Identify which cell holds the provided text, then report its (X, Y) central coordinate. 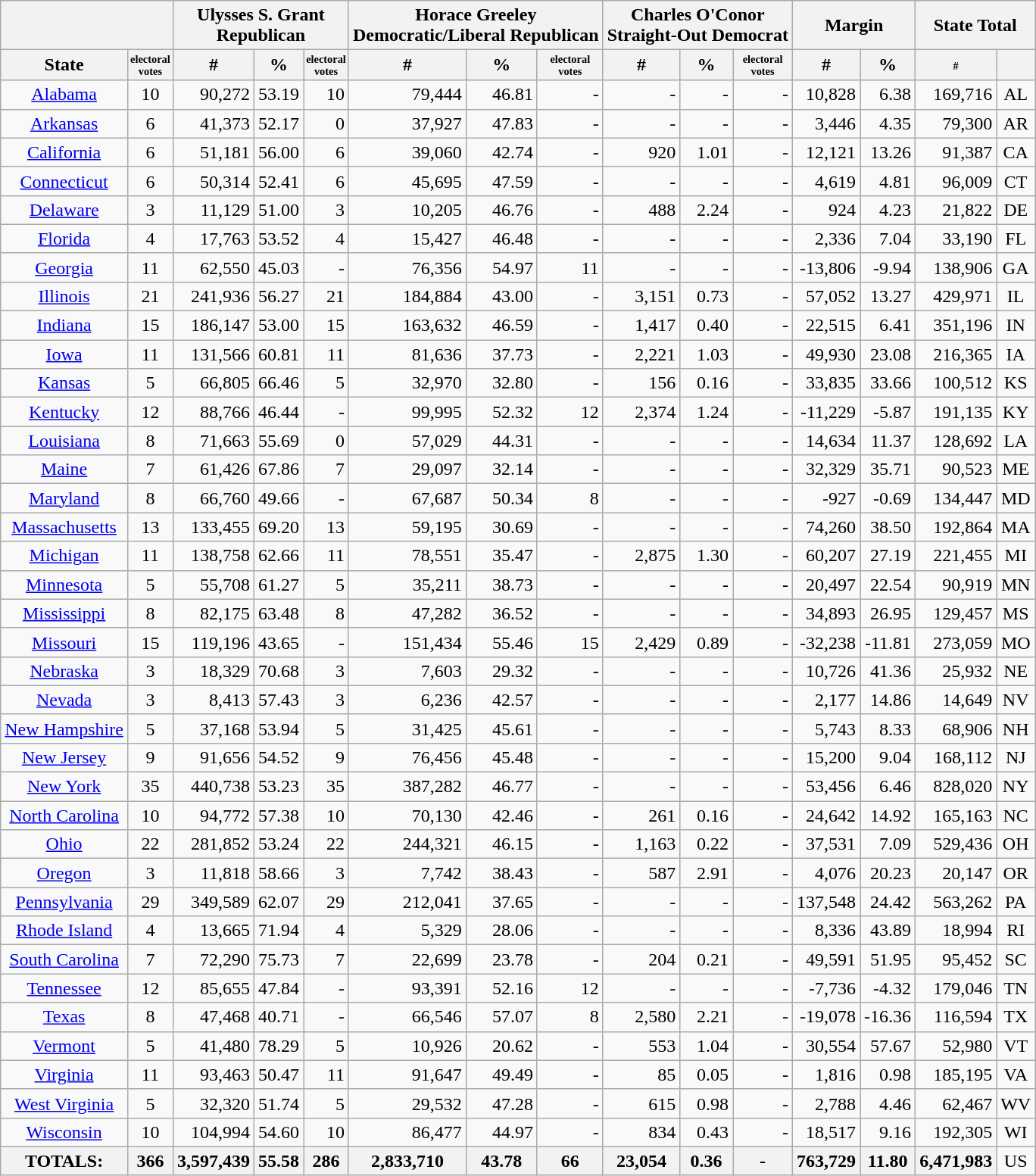
14,649 (956, 700)
79,444 (407, 95)
9.16 (888, 1132)
TOTALS: (64, 1161)
Delaware (64, 210)
0.05 (707, 1075)
35.71 (888, 469)
22,699 (407, 959)
587 (641, 873)
NH (1016, 728)
138,906 (956, 267)
134,447 (956, 498)
-11,229 (827, 412)
OH (1016, 844)
10,726 (827, 671)
71.94 (279, 931)
38.43 (501, 873)
15,427 (407, 239)
20,147 (956, 873)
69.20 (279, 527)
California (64, 152)
-19,078 (827, 1017)
NY (1016, 787)
14.92 (888, 816)
-7,736 (827, 988)
2,374 (641, 412)
33,190 (956, 239)
Maine (64, 469)
42.57 (501, 700)
11,129 (214, 210)
33,835 (827, 383)
1,163 (641, 844)
58.66 (279, 873)
93,391 (407, 988)
151,434 (407, 642)
66,546 (407, 1017)
70.68 (279, 671)
New Hampshire (64, 728)
55.69 (279, 441)
62,467 (956, 1103)
56.27 (279, 296)
GA (1016, 267)
4.23 (888, 210)
53.19 (279, 95)
43.78 (501, 1161)
52.16 (501, 988)
286 (326, 1161)
43.00 (501, 296)
23,054 (641, 1161)
169,716 (956, 95)
35,211 (407, 585)
45.48 (501, 757)
72,290 (214, 959)
Tennessee (64, 988)
51,181 (214, 152)
40.71 (279, 1017)
0.43 (707, 1132)
27.19 (888, 556)
MI (1016, 556)
191,135 (956, 412)
44.31 (501, 441)
46.76 (501, 210)
8.33 (888, 728)
CA (1016, 152)
615 (641, 1103)
351,196 (956, 326)
47.28 (501, 1103)
1.01 (707, 152)
185,195 (956, 1075)
49,930 (827, 354)
116,594 (956, 1017)
Maryland (64, 498)
2.91 (707, 873)
119,196 (214, 642)
Virginia (64, 1075)
35.47 (501, 556)
91,647 (407, 1075)
261 (641, 816)
17,763 (214, 239)
6,471,983 (956, 1161)
36.52 (501, 613)
-927 (827, 498)
53.24 (279, 844)
Rhode Island (64, 931)
104,994 (214, 1132)
37,168 (214, 728)
-11.81 (888, 642)
47.83 (501, 123)
62.66 (279, 556)
46.48 (501, 239)
29,532 (407, 1103)
212,041 (407, 902)
13,665 (214, 931)
West Virginia (64, 1103)
TX (1016, 1017)
924 (827, 210)
44.97 (501, 1132)
OR (1016, 873)
67,687 (407, 498)
46.15 (501, 844)
66,760 (214, 498)
LA (1016, 441)
163,632 (407, 326)
2.24 (707, 210)
1,816 (827, 1075)
CT (1016, 181)
IA (1016, 354)
50.34 (501, 498)
47,468 (214, 1017)
67.86 (279, 469)
0.89 (707, 642)
11,818 (214, 873)
Pennsylvania (64, 902)
834 (641, 1132)
7,742 (407, 873)
281,852 (214, 844)
39,060 (407, 152)
20.62 (501, 1046)
PA (1016, 902)
Minnesota (64, 585)
273,059 (956, 642)
Charles O'ConorStraight-Out Democrat (697, 26)
440,738 (214, 787)
57.43 (279, 700)
23.78 (501, 959)
Margin (854, 26)
14.86 (888, 700)
11.37 (888, 441)
4.46 (888, 1103)
32.80 (501, 383)
131,566 (214, 354)
54.97 (501, 267)
10,205 (407, 210)
Illinois (64, 296)
46.59 (501, 326)
62,550 (214, 267)
41,480 (214, 1046)
563,262 (956, 902)
Mississippi (64, 613)
KY (1016, 412)
18,994 (956, 931)
Kansas (64, 383)
828,020 (956, 787)
349,589 (214, 902)
20,497 (827, 585)
6.41 (888, 326)
52.17 (279, 123)
99,995 (407, 412)
192,305 (956, 1132)
81,636 (407, 354)
46.44 (279, 412)
SC (1016, 959)
43.89 (888, 931)
12,121 (827, 152)
47.84 (279, 988)
221,455 (956, 556)
Oregon (64, 873)
57.07 (501, 1017)
90,523 (956, 469)
216,365 (956, 354)
43.65 (279, 642)
26.95 (888, 613)
179,046 (956, 988)
90,919 (956, 585)
51.74 (279, 1103)
WI (1016, 1132)
133,455 (214, 527)
2,788 (827, 1103)
1,417 (641, 326)
Vermont (64, 1046)
30.69 (501, 527)
Michigan (64, 556)
11.80 (888, 1161)
32,329 (827, 469)
Horace GreeleyDemocratic/Liberal Republican (476, 26)
204 (641, 959)
15,200 (827, 757)
2,177 (827, 700)
45.03 (279, 267)
66 (569, 1161)
25,932 (956, 671)
241,936 (214, 296)
MS (1016, 613)
29.32 (501, 671)
0.40 (707, 326)
NC (1016, 816)
74,260 (827, 527)
85 (641, 1075)
53.52 (279, 239)
56.00 (279, 152)
2,336 (827, 239)
192,864 (956, 527)
53.00 (279, 326)
57.38 (279, 816)
KS (1016, 383)
22,515 (827, 326)
DE (1016, 210)
91,656 (214, 757)
5,743 (827, 728)
71,663 (214, 441)
-5.87 (888, 412)
23.08 (888, 354)
55.58 (279, 1161)
184,884 (407, 296)
-4.32 (888, 988)
2,833,710 (407, 1161)
13.26 (888, 152)
Nebraska (64, 671)
50.47 (279, 1075)
Connecticut (64, 181)
37,531 (827, 844)
57.67 (888, 1046)
90,272 (214, 95)
4,076 (827, 873)
53.23 (279, 787)
387,282 (407, 787)
54.60 (279, 1132)
91,387 (956, 152)
State (64, 65)
7.04 (888, 239)
AL (1016, 95)
8,413 (214, 700)
18,329 (214, 671)
93,463 (214, 1075)
3,597,439 (214, 1161)
Wisconsin (64, 1132)
Louisiana (64, 441)
7,603 (407, 671)
Florida (64, 239)
4.81 (888, 181)
61.27 (279, 585)
138,758 (214, 556)
VA (1016, 1075)
9.04 (888, 757)
57,052 (827, 296)
85,655 (214, 988)
51.00 (279, 210)
168,112 (956, 757)
33.66 (888, 383)
52,980 (956, 1046)
46.77 (501, 787)
5,329 (407, 931)
75.73 (279, 959)
553 (641, 1046)
763,729 (827, 1161)
US (1016, 1161)
MO (1016, 642)
31,425 (407, 728)
79,300 (956, 123)
MD (1016, 498)
Ohio (64, 844)
Massachusetts (64, 527)
66.46 (279, 383)
28.06 (501, 931)
78.29 (279, 1046)
8,336 (827, 931)
51.95 (888, 959)
Alabama (64, 95)
45,695 (407, 181)
60.81 (279, 354)
10,828 (827, 95)
78,551 (407, 556)
North Carolina (64, 816)
53,456 (827, 787)
0.73 (707, 296)
VT (1016, 1046)
129,457 (956, 613)
429,971 (956, 296)
70,130 (407, 816)
50,314 (214, 181)
41.36 (888, 671)
45.61 (501, 728)
6.46 (888, 787)
96,009 (956, 181)
NV (1016, 700)
32,320 (214, 1103)
NE (1016, 671)
Missouri (64, 642)
-0.69 (888, 498)
46.81 (501, 95)
86,477 (407, 1132)
55,708 (214, 585)
42.74 (501, 152)
128,692 (956, 441)
WV (1016, 1103)
1.30 (707, 556)
18,517 (827, 1132)
RI (1016, 931)
Georgia (64, 267)
47.59 (501, 181)
244,321 (407, 844)
920 (641, 152)
0.21 (707, 959)
13.27 (888, 296)
4,619 (827, 181)
29,097 (407, 469)
22.54 (888, 585)
IL (1016, 296)
14,634 (827, 441)
52.32 (501, 412)
59,195 (407, 527)
Nevada (64, 700)
30,554 (827, 1046)
0.36 (707, 1161)
53.94 (279, 728)
42.46 (501, 816)
60,207 (827, 556)
186,147 (214, 326)
Indiana (64, 326)
Iowa (64, 354)
49,591 (827, 959)
366 (150, 1161)
38.50 (888, 527)
MN (1016, 585)
165,163 (956, 816)
20.23 (888, 873)
61,426 (214, 469)
38.73 (501, 585)
7.09 (888, 844)
37,927 (407, 123)
1.04 (707, 1046)
1.03 (707, 354)
MA (1016, 527)
South Carolina (64, 959)
63.48 (279, 613)
76,456 (407, 757)
100,512 (956, 383)
ME (1016, 469)
New York (64, 787)
2,429 (641, 642)
137,548 (827, 902)
76,356 (407, 267)
52.41 (279, 181)
AR (1016, 123)
529,436 (956, 844)
State Total (975, 26)
62.07 (279, 902)
1.24 (707, 412)
4.35 (888, 123)
94,772 (214, 816)
TN (1016, 988)
37.73 (501, 354)
10,926 (407, 1046)
-9.94 (888, 267)
488 (641, 210)
2,221 (641, 354)
-32,238 (827, 642)
Ulysses S. GrantRepublican (261, 26)
3,151 (641, 296)
24,642 (827, 816)
FL (1016, 239)
New Jersey (64, 757)
41,373 (214, 123)
156 (641, 383)
54.52 (279, 757)
32.14 (501, 469)
Kentucky (64, 412)
49.66 (279, 498)
2.21 (707, 1017)
57,029 (407, 441)
55.46 (501, 642)
0.22 (707, 844)
95,452 (956, 959)
49.49 (501, 1075)
2,580 (641, 1017)
NJ (1016, 757)
32,970 (407, 383)
6.38 (888, 95)
24.42 (888, 902)
Texas (64, 1017)
Arkansas (64, 123)
34,893 (827, 613)
88,766 (214, 412)
47,282 (407, 613)
68,906 (956, 728)
IN (1016, 326)
6,236 (407, 700)
66,805 (214, 383)
21,822 (956, 210)
2,875 (641, 556)
82,175 (214, 613)
37.65 (501, 902)
3,446 (827, 123)
-16.36 (888, 1017)
-13,806 (827, 267)
